Pinpoint the cell where the given text exists, returning its [X, Y] midpoint coordinate. 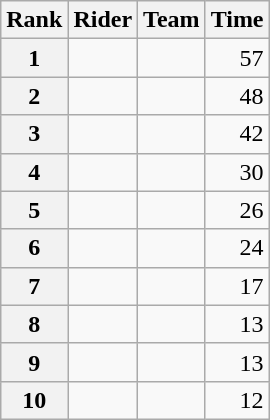
Rank [34, 20]
1 [34, 58]
30 [237, 172]
5 [34, 210]
12 [237, 400]
48 [237, 96]
Team [172, 20]
17 [237, 286]
3 [34, 134]
7 [34, 286]
9 [34, 362]
42 [237, 134]
57 [237, 58]
4 [34, 172]
10 [34, 400]
24 [237, 248]
6 [34, 248]
8 [34, 324]
Time [237, 20]
2 [34, 96]
Rider [103, 20]
26 [237, 210]
